Locate the cell with the specified text and output its (X, Y) center coordinate. 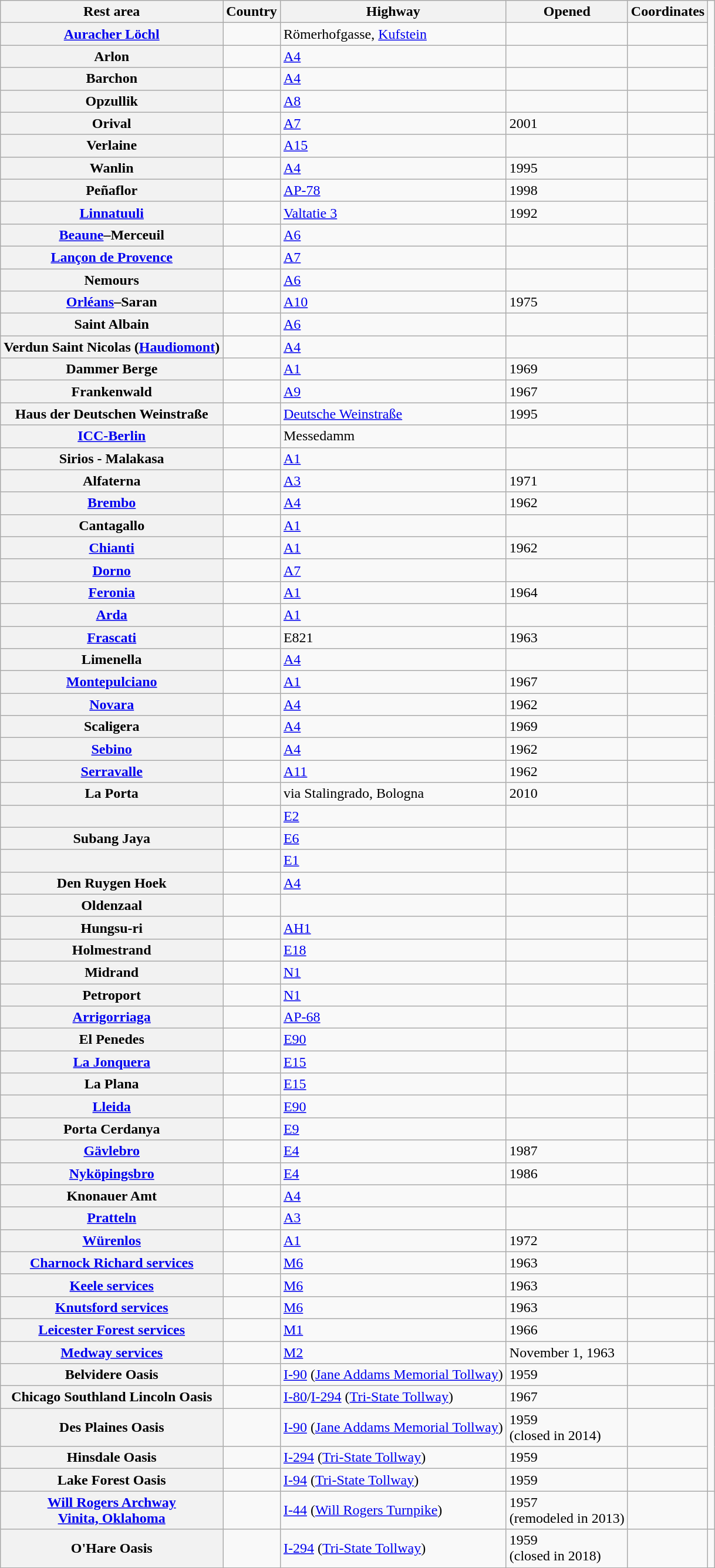
Orléans–Saran (112, 302)
Verlaine (112, 146)
Gävlebro (112, 1151)
Würenlos (112, 1240)
A15 (393, 146)
Linnatuuli (112, 213)
1971 (567, 481)
2001 (567, 123)
Will Rogers ArchwayVinita, Oklahoma (112, 1510)
Des Plaines Oasis (112, 1428)
Hungsu-ri (112, 928)
Lleida (112, 1107)
Dorno (112, 570)
AH1 (393, 928)
Novara (112, 704)
Highway (393, 12)
Keele services (112, 1285)
Dammer Berge (112, 369)
A11 (393, 771)
Alfaterna (112, 481)
Cantagallo (112, 525)
Knonauer Amt (112, 1196)
Opened (567, 12)
Subang Jaya (112, 838)
Peñaflor (112, 190)
Hinsdale Oasis (112, 1458)
A8 (393, 101)
Chicago Southland Lincoln Oasis (112, 1397)
Country (252, 12)
Opzullik (112, 101)
Deutsche Weinstraße (393, 414)
Valtatie 3 (393, 213)
Pratteln (112, 1218)
November 1, 1963 (567, 1352)
Medway services (112, 1352)
1959(closed in 2018) (567, 1549)
Auracher Löchl (112, 34)
Petroport (112, 995)
Midrand (112, 972)
La Jonquera (112, 1062)
Arda (112, 615)
E821 (393, 637)
Chianti (112, 548)
1975 (567, 302)
Montepulciano (112, 682)
Lake Forest Oasis (112, 1480)
Verdun Saint Nicolas (Haudiomont) (112, 347)
I-94 (Tri-State Tollway) (393, 1480)
Brembo (112, 503)
M2 (393, 1352)
Messedamm (393, 436)
E18 (393, 950)
E9 (393, 1129)
Coordinates (667, 12)
Serravalle (112, 771)
Lançon de Provence (112, 257)
Barchon (112, 79)
Römerhofgasse, Kufstein (393, 34)
1957(remodeled in 2013) (567, 1510)
Oldenzaal (112, 905)
Porta Cerdanya (112, 1129)
Den Ruygen Hoek (112, 883)
1959(closed in 2014) (567, 1428)
I-80/I-294 (Tri-State Tollway) (393, 1397)
La Porta (112, 794)
E1 (393, 861)
Holmestrand (112, 950)
Leicester Forest services (112, 1330)
1987 (567, 1151)
Saint Albain (112, 325)
Belvidere Oasis (112, 1375)
Orival (112, 123)
Nemours (112, 280)
2010 (567, 794)
Knutsford services (112, 1307)
1986 (567, 1174)
E2 (393, 816)
ICC-Berlin (112, 436)
Sirios - Malakasa (112, 458)
Wanlin (112, 168)
Scaligera (112, 727)
Frankenwald (112, 392)
M1 (393, 1330)
Haus der Deutschen Weinstraße (112, 414)
A10 (393, 302)
Nyköpingsbro (112, 1174)
AP-78 (393, 190)
O'Hare Oasis (112, 1549)
Limenella (112, 660)
1972 (567, 1240)
La Plana (112, 1084)
1966 (567, 1330)
Feronia (112, 592)
Beaune–Merceuil (112, 235)
1964 (567, 592)
Frascati (112, 637)
El Penedes (112, 1040)
Charnock Richard services (112, 1263)
A9 (393, 392)
via Stalingrado, Bologna (393, 794)
Sebino (112, 749)
Arrigorriaga (112, 1017)
1998 (567, 190)
1992 (567, 213)
AP-68 (393, 1017)
Rest area (112, 12)
I-44 (Will Rogers Turnpike) (393, 1510)
Arlon (112, 56)
E6 (393, 838)
